Search for the cell housing the specified text and yield its [x, y] center coordinate. 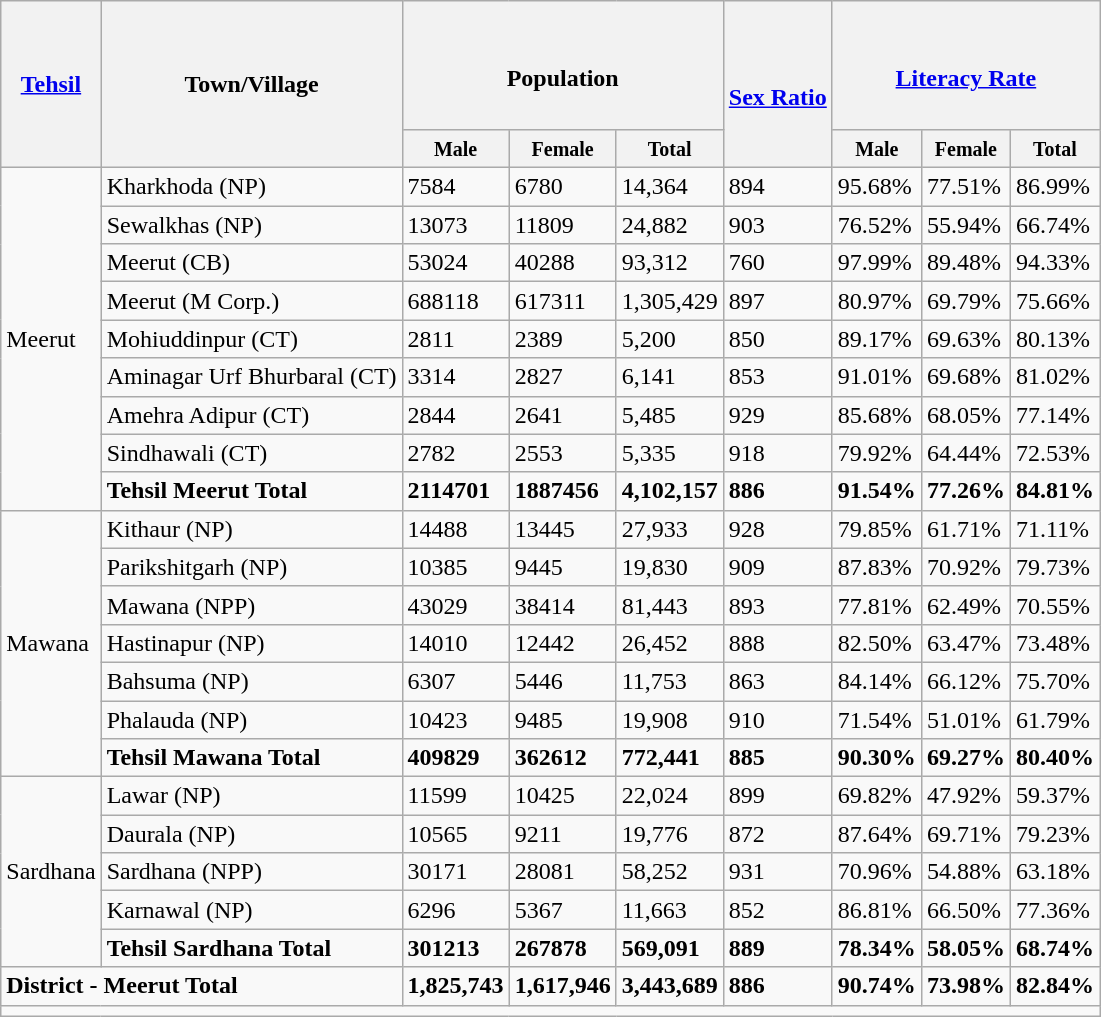
918 [778, 453]
9445 [562, 567]
62.49% [966, 605]
64.44% [966, 453]
863 [778, 681]
86.81% [876, 910]
10565 [456, 834]
Sardhana (NPP) [252, 872]
14,364 [670, 187]
75.70% [1054, 681]
3,443,689 [670, 986]
51.01% [966, 720]
760 [778, 263]
Mawana [51, 643]
Literacy Rate [966, 66]
2782 [456, 453]
Sewalkhas (NP) [252, 225]
5,335 [670, 453]
1,617,946 [562, 986]
93,312 [670, 263]
District - Meerut Total [202, 986]
362612 [562, 758]
90.74% [876, 986]
97.99% [876, 263]
77.26% [966, 491]
Sindhawali (CT) [252, 453]
6,141 [670, 377]
80.40% [1054, 758]
1,825,743 [456, 986]
267878 [562, 948]
Lawar (NP) [252, 796]
2641 [562, 415]
569,091 [670, 948]
91.01% [876, 377]
Karnawal (NP) [252, 910]
852 [778, 910]
77.14% [1054, 415]
19,908 [670, 720]
7584 [456, 187]
Meerut [51, 340]
85.68% [876, 415]
87.83% [876, 567]
63.47% [966, 643]
Tehsil Mawana Total [252, 758]
28081 [562, 872]
19,830 [670, 567]
77.51% [966, 187]
55.94% [966, 225]
78.34% [876, 948]
2844 [456, 415]
2811 [456, 339]
84.14% [876, 681]
73.98% [966, 986]
9485 [562, 720]
73.48% [1054, 643]
53024 [456, 263]
Mawana (NPP) [252, 605]
1887456 [562, 491]
90.30% [876, 758]
69.82% [876, 796]
82.84% [1054, 986]
1,305,429 [670, 301]
14488 [456, 529]
Kharkhoda (NP) [252, 187]
928 [778, 529]
9211 [562, 834]
59.37% [1054, 796]
909 [778, 567]
11,663 [670, 910]
69.63% [966, 339]
47.92% [966, 796]
14010 [456, 643]
11599 [456, 796]
Daurala (NP) [252, 834]
69.27% [966, 758]
Phalauda (NP) [252, 720]
69.79% [966, 301]
61.79% [1054, 720]
3314 [456, 377]
22,024 [670, 796]
872 [778, 834]
899 [778, 796]
5,200 [670, 339]
68.05% [966, 415]
6307 [456, 681]
13073 [456, 225]
77.36% [1054, 910]
79.85% [876, 529]
70.92% [966, 567]
81,443 [670, 605]
6780 [562, 187]
Meerut (M Corp.) [252, 301]
79.23% [1054, 834]
Amehra Adipur (CT) [252, 415]
Hastinapur (NP) [252, 643]
409829 [456, 758]
853 [778, 377]
889 [778, 948]
66.50% [966, 910]
19,776 [670, 834]
894 [778, 187]
6296 [456, 910]
80.97% [876, 301]
40288 [562, 263]
2114701 [456, 491]
30171 [456, 872]
61.71% [966, 529]
910 [778, 720]
688118 [456, 301]
Sex Ratio [778, 84]
69.68% [966, 377]
2827 [562, 377]
70.96% [876, 872]
11809 [562, 225]
5367 [562, 910]
Meerut (CB) [252, 263]
24,882 [670, 225]
43029 [456, 605]
58.05% [966, 948]
2553 [562, 453]
72.53% [1054, 453]
931 [778, 872]
Mohiuddinpur (CT) [252, 339]
Tehsil Sardhana Total [252, 948]
27,933 [670, 529]
89.17% [876, 339]
66.74% [1054, 225]
86.99% [1054, 187]
70.55% [1054, 605]
77.81% [876, 605]
Aminagar Urf Bhurbaral (CT) [252, 377]
84.81% [1054, 491]
850 [778, 339]
75.66% [1054, 301]
66.12% [966, 681]
Parikshitgarh (NP) [252, 567]
10423 [456, 720]
5,485 [670, 415]
71.11% [1054, 529]
Sardhana [51, 872]
81.02% [1054, 377]
80.13% [1054, 339]
Population [562, 66]
38414 [562, 605]
95.68% [876, 187]
4,102,157 [670, 491]
12442 [562, 643]
13445 [562, 529]
11,753 [670, 681]
Kithaur (NP) [252, 529]
82.50% [876, 643]
885 [778, 758]
54.88% [966, 872]
Bahsuma (NP) [252, 681]
929 [778, 415]
87.64% [876, 834]
Tehsil [51, 84]
2389 [562, 339]
10385 [456, 567]
Town/Village [252, 84]
772,441 [670, 758]
91.54% [876, 491]
893 [778, 605]
903 [778, 225]
63.18% [1054, 872]
71.54% [876, 720]
89.48% [966, 263]
94.33% [1054, 263]
888 [778, 643]
301213 [456, 948]
Tehsil Meerut Total [252, 491]
26,452 [670, 643]
10425 [562, 796]
69.71% [966, 834]
897 [778, 301]
76.52% [876, 225]
79.92% [876, 453]
68.74% [1054, 948]
79.73% [1054, 567]
617311 [562, 301]
58,252 [670, 872]
5446 [562, 681]
